Determine the [X, Y] coordinate at the center of the cell enclosing the given text.  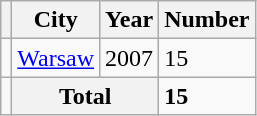
Total [86, 96]
2007 [130, 58]
Warsaw [56, 58]
Year [130, 20]
Number [207, 20]
City [56, 20]
